Search for the cell housing the specified text and yield its [X, Y] center coordinate. 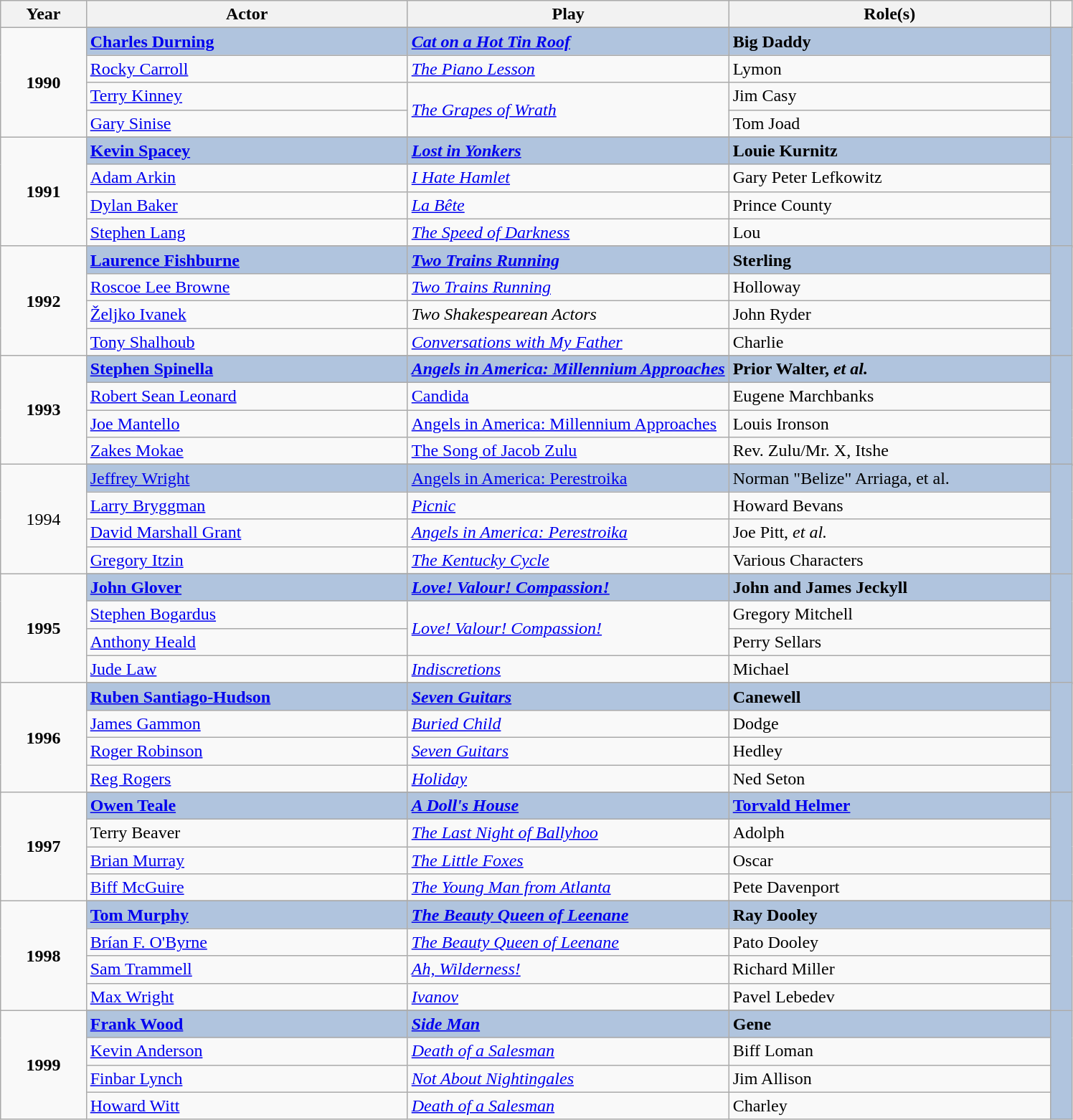
Max Wright [247, 997]
Ah, Wilderness! [568, 969]
Roscoe Lee Browne [247, 287]
Gregory Mitchell [889, 614]
The Last Night of Ballyhoo [568, 833]
Pato Dooley [889, 942]
Oscar [889, 860]
David Marshall Grant [247, 533]
The Young Man from Atlanta [568, 888]
The Grapes of Wrath [568, 110]
Charlie [889, 342]
Indiscretions [568, 669]
Dylan Baker [247, 205]
Laurence Fishburne [247, 260]
Ned Seton [889, 778]
Ivanov [568, 997]
Holiday [568, 778]
Canewell [889, 696]
1999 [43, 1065]
1993 [43, 410]
Terry Beaver [247, 833]
Ruben Santiago-Hudson [247, 696]
Larry Bryggman [247, 506]
Dodge [889, 723]
Richard Miller [889, 969]
Adam Arkin [247, 178]
John Glover [247, 587]
John and James Jeckyll [889, 587]
Perry Sellars [889, 642]
The Piano Lesson [568, 69]
La Bête [568, 205]
Biff Loman [889, 1051]
Picnic [568, 506]
James Gammon [247, 723]
Željko Ivanek [247, 314]
I Hate Hamlet [568, 178]
Brian Murray [247, 860]
1990 [43, 82]
Kevin Anderson [247, 1051]
Candida [568, 397]
Tom Murphy [247, 915]
Howard Bevans [889, 506]
Howard Witt [247, 1106]
Brían F. O'Byrne [247, 942]
Two Shakespearean Actors [568, 314]
The Speed of Darkness [568, 232]
Finbar Lynch [247, 1078]
Louie Kurnitz [889, 151]
Jude Law [247, 669]
1996 [43, 737]
Stephen Lang [247, 232]
The Song of Jacob Zulu [568, 451]
1992 [43, 300]
Actor [247, 14]
Jim Allison [889, 1078]
Frank Wood [247, 1024]
The Little Foxes [568, 860]
Louis Ironson [889, 424]
Cat on a Hot Tin Roof [568, 42]
Roger Robinson [247, 751]
Buried Child [568, 723]
Rev. Zulu/Mr. X, Itshe [889, 451]
Gregory Itzin [247, 560]
The Kentucky Cycle [568, 560]
Prior Walter, et al. [889, 369]
Prince County [889, 205]
Charley [889, 1106]
1995 [43, 628]
Rocky Carroll [247, 69]
Holloway [889, 287]
Tony Shalhoub [247, 342]
John Ryder [889, 314]
A Doll's House [568, 806]
Joe Mantello [247, 424]
Gene [889, 1024]
Not About Nightingales [568, 1078]
Role(s) [889, 14]
Gary Peter Lefkowitz [889, 178]
Anthony Heald [247, 642]
Various Characters [889, 560]
Pavel Lebedev [889, 997]
Michael [889, 669]
1991 [43, 191]
1997 [43, 847]
Owen Teale [247, 806]
Side Man [568, 1024]
Terry Kinney [247, 96]
Eugene Marchbanks [889, 397]
Reg Rogers [247, 778]
Stephen Bogardus [247, 614]
Pete Davenport [889, 888]
Lost in Yonkers [568, 151]
Norman "Belize" Arriaga, et al. [889, 478]
Hedley [889, 751]
Kevin Spacey [247, 151]
Robert Sean Leonard [247, 397]
Play [568, 14]
Lou [889, 232]
Stephen Spinella [247, 369]
Ray Dooley [889, 915]
Charles Durning [247, 42]
Jim Casy [889, 96]
Zakes Mokae [247, 451]
Big Daddy [889, 42]
Sam Trammell [247, 969]
Year [43, 14]
1998 [43, 956]
Joe Pitt, et al. [889, 533]
Biff McGuire [247, 888]
1994 [43, 519]
Torvald Helmer [889, 806]
Sterling [889, 260]
Lymon [889, 69]
Jeffrey Wright [247, 478]
Conversations with My Father [568, 342]
Gary Sinise [247, 123]
Adolph [889, 833]
Tom Joad [889, 123]
